Provide the (x, y) coordinate of the cell's center where the given text is located.  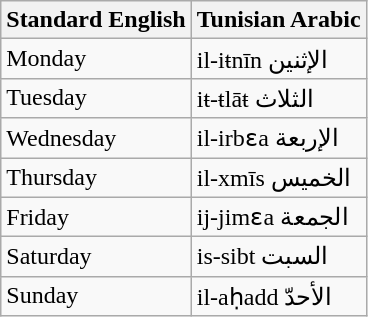
Standard English (96, 20)
Wednesday (96, 138)
il-aḥadd الأحدّ (278, 296)
il-iŧnīn الإثنين (278, 59)
Saturday (96, 257)
Tuesday (96, 98)
Thursday (96, 178)
Friday (96, 217)
is-sibt السبت (278, 257)
il-irbɛa الإربعة (278, 138)
ij-jimɛa الجمعة (278, 217)
il-xmīs الخميس (278, 178)
Sunday (96, 296)
iŧ-ŧlāŧ الثلاث (278, 98)
Monday (96, 59)
Tunisian Arabic (278, 20)
